From the cell containing the given text, extract its center point as (x, y) coordinate. 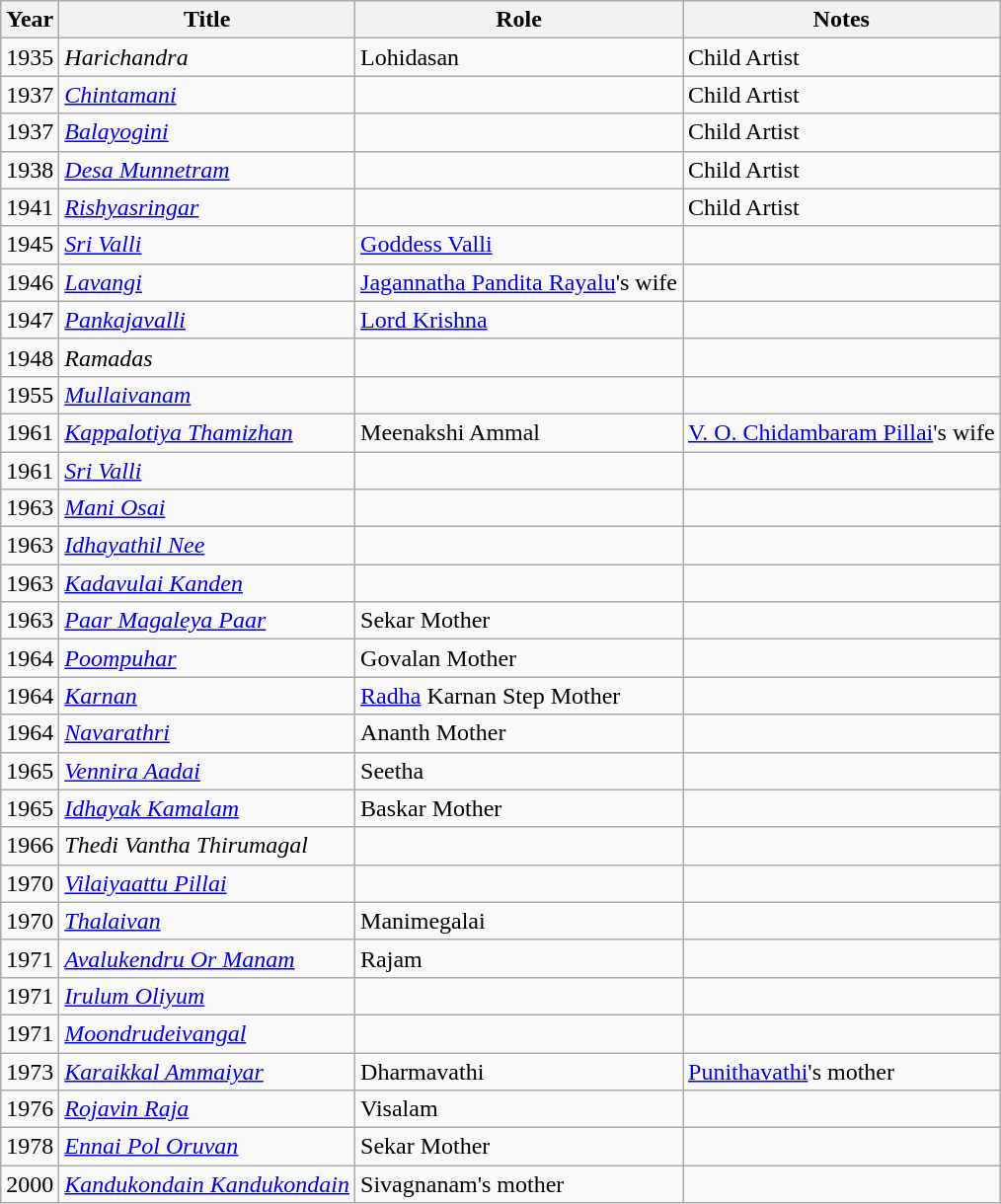
1935 (30, 57)
1976 (30, 1109)
Year (30, 20)
Govalan Mother (519, 658)
Punithavathi's mother (842, 1071)
Lord Krishna (519, 320)
V. O. Chidambaram Pillai's wife (842, 432)
Navarathri (207, 733)
Rajam (519, 958)
Paar Magaleya Paar (207, 621)
Pankajavalli (207, 320)
Rishyasringar (207, 207)
1948 (30, 357)
Harichandra (207, 57)
Rojavin Raja (207, 1109)
Idhayak Kamalam (207, 808)
1955 (30, 395)
Ananth Mother (519, 733)
1947 (30, 320)
Baskar Mother (519, 808)
Dharmavathi (519, 1071)
Karaikkal Ammaiyar (207, 1071)
Poompuhar (207, 658)
Idhayathil Nee (207, 546)
Thedi Vantha Thirumagal (207, 846)
Ramadas (207, 357)
1941 (30, 207)
Desa Munnetram (207, 170)
Manimegalai (519, 921)
Goddess Valli (519, 245)
Thalaivan (207, 921)
Kadavulai Kanden (207, 583)
1946 (30, 282)
Vennira Aadai (207, 771)
Karnan (207, 696)
Moondrudeivangal (207, 1033)
Avalukendru Or Manam (207, 958)
Visalam (519, 1109)
1938 (30, 170)
2000 (30, 1184)
1973 (30, 1071)
Radha Karnan Step Mother (519, 696)
Jagannatha Pandita Rayalu's wife (519, 282)
Role (519, 20)
Vilaiyaattu Pillai (207, 883)
Kandukondain Kandukondain (207, 1184)
Mani Osai (207, 508)
Irulum Oliyum (207, 996)
Title (207, 20)
Lavangi (207, 282)
Seetha (519, 771)
1978 (30, 1147)
Balayogini (207, 132)
Sivagnanam's mother (519, 1184)
Mullaivanam (207, 395)
1945 (30, 245)
Kappalotiya Thamizhan (207, 432)
Notes (842, 20)
Lohidasan (519, 57)
Ennai Pol Oruvan (207, 1147)
1966 (30, 846)
Meenakshi Ammal (519, 432)
Chintamani (207, 95)
